Output the [X, Y] coordinate of the center of the cell containing the given text.  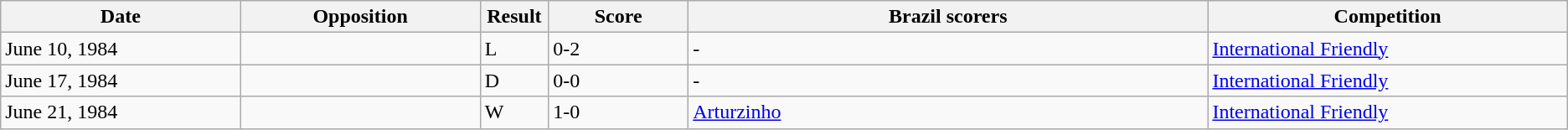
June 21, 1984 [121, 112]
0-0 [618, 81]
Date [121, 17]
W [514, 112]
Arturzinho [948, 112]
June 17, 1984 [121, 81]
1-0 [618, 112]
Brazil scorers [948, 17]
June 10, 1984 [121, 49]
Result [514, 17]
0-2 [618, 49]
Opposition [360, 17]
Score [618, 17]
L [514, 49]
D [514, 81]
Competition [1387, 17]
